Return the (x, y) coordinate for the center point of the cell that contains the specified text.  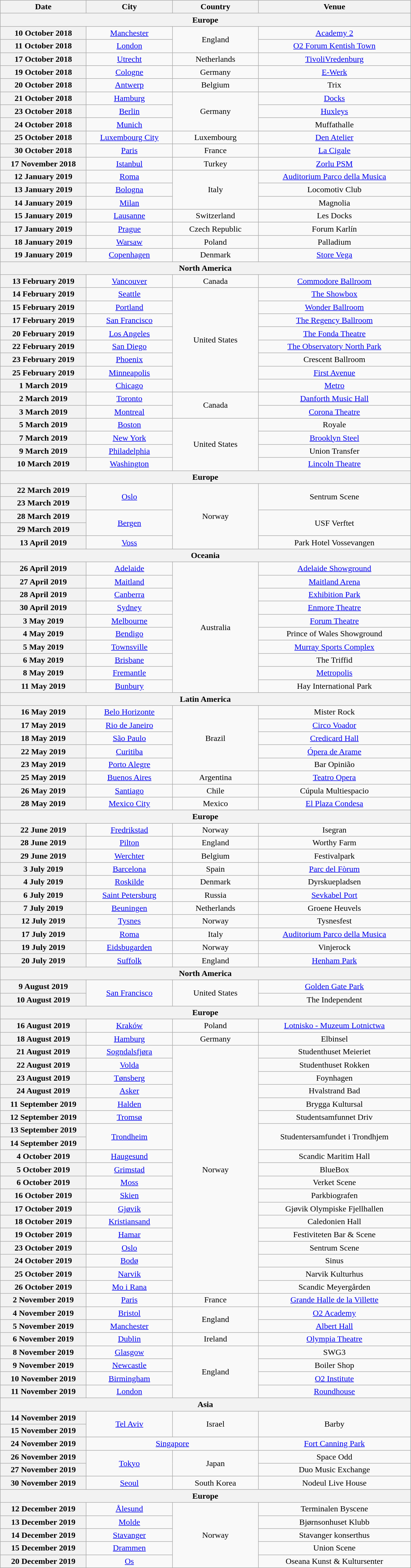
14 November 2019 (43, 1418)
Albert Hall (335, 1326)
Tel Aviv (130, 1424)
Duo Music Exchange (335, 1470)
O2 Academy (335, 1313)
23 March 2019 (43, 503)
10 October 2018 (43, 33)
18 October 2019 (43, 1222)
Montreal (130, 412)
Czech Republic (215, 229)
Sydney (130, 608)
13 September 2019 (43, 1130)
Circo Voador (335, 725)
Brisbane (130, 660)
The Independent (335, 1000)
Skien (130, 1195)
13 February 2019 (43, 281)
Hay International Park (335, 686)
15 December 2019 (43, 1548)
23 August 2019 (43, 1078)
Stavanger konserthus (335, 1535)
BlueBox (335, 1169)
22 February 2019 (43, 346)
7 March 2019 (43, 438)
Chile (215, 790)
10 March 2019 (43, 464)
Union Transfer (335, 451)
11 November 2019 (43, 1391)
The Fonda Theatre (335, 333)
Oceania (205, 555)
4 May 2019 (43, 634)
Scandic Meyergården (335, 1287)
Metro (335, 386)
Adelaide (130, 568)
Muffathalle (335, 124)
Verket Scene (335, 1182)
Docks (335, 98)
4 October 2019 (43, 1156)
12 January 2019 (43, 177)
Sevkabel Port (335, 895)
First Avenue (335, 372)
Boiler Shop (335, 1365)
Scandic Maritim Hall (335, 1156)
Minneapolis (130, 372)
Melbourne (130, 621)
Roskilde (130, 882)
Saint Petersburg (130, 895)
1 March 2019 (43, 386)
Israel (215, 1424)
13 January 2019 (43, 190)
The Showbox (335, 294)
11 October 2018 (43, 46)
8 November 2019 (43, 1352)
Terminalen Byscene (335, 1509)
25 May 2019 (43, 777)
Grimstad (130, 1169)
Hvalstrand Bad (335, 1091)
Gjøvik Olympiske Fjellhallen (335, 1208)
Kristiansand (130, 1222)
Townsville (130, 647)
Pilton (130, 843)
14 February 2019 (43, 294)
The Triffid (335, 660)
Venue (335, 7)
24 November 2019 (43, 1444)
3 March 2019 (43, 412)
Corona Theatre (335, 412)
Cúpula Multiespacio (335, 790)
12 December 2019 (43, 1509)
Os (130, 1561)
Werchter (130, 856)
Mister Rock (335, 712)
2 March 2019 (43, 399)
Lincoln Theatre (335, 464)
15 January 2019 (43, 216)
Kraków (130, 1026)
The Regency Ballroom (335, 320)
São Paulo (130, 738)
Moss (130, 1182)
Tromsø (130, 1117)
Bodø (130, 1261)
20 December 2019 (43, 1561)
Union Scene (335, 1548)
3 July 2019 (43, 869)
29 June 2019 (43, 856)
Singapore (172, 1444)
28 March 2019 (43, 516)
Suffolk (130, 960)
3 May 2019 (43, 621)
TivoliVredenburg (335, 59)
Wonder Ballroom (335, 307)
Seattle (130, 294)
Bologna (130, 190)
16 October 2019 (43, 1195)
17 May 2019 (43, 725)
18 January 2019 (43, 242)
Teatro Opera (335, 777)
Magnolia (335, 203)
Trix (335, 85)
Volda (130, 1065)
Brygga Kultursal (335, 1104)
24 October 2019 (43, 1261)
9 August 2019 (43, 986)
17 November 2018 (43, 164)
Brooklyn Steel (335, 438)
Sinus (335, 1261)
Palladium (335, 242)
Russia (215, 895)
17 January 2019 (43, 229)
28 May 2019 (43, 804)
Henham Park (335, 960)
23 October 2018 (43, 111)
22 March 2019 (43, 490)
San Diego (130, 346)
Prince of Wales Showground (335, 634)
Molde (130, 1522)
11 September 2019 (43, 1104)
26 April 2019 (43, 568)
Foynhagen (335, 1078)
Bunbury (130, 686)
Country (215, 7)
Festivalpark (335, 856)
Exhibition Park (335, 595)
Elbinsel (335, 1039)
7 July 2019 (43, 908)
11 May 2019 (43, 686)
Phoenix (130, 359)
Isegran (335, 830)
Worthy Farm (335, 843)
Parc del Fòrum (335, 869)
16 May 2019 (43, 712)
12 September 2019 (43, 1117)
Fremantle (130, 673)
E-Werk (335, 72)
Newcastle (130, 1365)
Bar Opinião (335, 764)
Argentina (215, 777)
4 July 2019 (43, 882)
19 October 2018 (43, 72)
Switzerland (215, 216)
Parkbiografen (335, 1195)
Tønsberg (130, 1078)
Seoul (130, 1483)
Haugesund (130, 1156)
Credicard Hall (335, 738)
Rio de Janeiro (130, 725)
Caledonien Hall (335, 1222)
17 October 2018 (43, 59)
15 February 2019 (43, 307)
Bendigo (130, 634)
21 August 2019 (43, 1052)
Buenos Aires (130, 777)
Lausanne (130, 216)
Fort Canning Park (335, 1444)
Munich (130, 124)
19 January 2019 (43, 255)
Studenthuset Rokken (335, 1065)
10 November 2019 (43, 1378)
2 November 2019 (43, 1300)
Curitiba (130, 751)
18 August 2019 (43, 1039)
Sogndalsfjøra (130, 1052)
Narvik Kulturhus (335, 1274)
Grande Halle de la Villette (335, 1300)
Park Hotel Vossevangen (335, 542)
Maitland (130, 582)
Washington (130, 464)
Mexico City (130, 804)
Glasgow (130, 1352)
Golden Gate Park (335, 986)
5 November 2019 (43, 1326)
8 May 2019 (43, 673)
Maitland Arena (335, 582)
28 June 2019 (43, 843)
24 October 2018 (43, 124)
Prague (130, 229)
Enmore Theatre (335, 608)
Academy 2 (335, 33)
26 November 2019 (43, 1457)
Fredrikstad (130, 830)
Studentersamfundet i Trondhjem (335, 1137)
Studenthuset Meieriet (335, 1052)
Dyrskuepladsen (335, 882)
6 November 2019 (43, 1339)
Ireland (215, 1339)
17 July 2019 (43, 934)
Drammen (130, 1548)
Stavanger (130, 1535)
14 January 2019 (43, 203)
Mexico (215, 804)
USF Verftet (335, 523)
21 October 2018 (43, 98)
Nodeul Live House (335, 1483)
30 November 2019 (43, 1483)
Date (43, 7)
Barby (335, 1424)
29 March 2019 (43, 529)
Huxleys (335, 111)
Turkey (215, 164)
Barcelona (130, 869)
19 October 2019 (43, 1235)
Eidsbugarden (130, 947)
Hamar (130, 1235)
Warsaw (130, 242)
Murray Sports Complex (335, 647)
La Cigale (335, 150)
5 May 2019 (43, 647)
Vinjerock (335, 947)
Commodore Ballroom (335, 281)
Bjørnsonhuset Klubb (335, 1522)
26 May 2019 (43, 790)
5 March 2019 (43, 425)
23 October 2019 (43, 1248)
12 July 2019 (43, 921)
23 May 2019 (43, 764)
13 December 2019 (43, 1522)
Halden (130, 1104)
17 February 2019 (43, 320)
Festiviteten Bar & Scene (335, 1235)
Luxembourg City (130, 137)
Belo Horizonte (130, 712)
18 May 2019 (43, 738)
Bergen (130, 523)
O2 Forum Kentish Town (335, 46)
27 November 2019 (43, 1470)
Voss (130, 542)
25 October 2018 (43, 137)
30 October 2018 (43, 150)
19 July 2019 (43, 947)
City (130, 7)
Beuningen (130, 908)
28 April 2019 (43, 595)
Ópera de Arame (335, 751)
Toronto (130, 399)
Roundhouse (335, 1391)
10 August 2019 (43, 1000)
Forum Karlín (335, 229)
Den Atelier (335, 137)
Boston (130, 425)
Milan (130, 203)
Oseana Kunst & Kultursenter (335, 1561)
Trondheim (130, 1137)
Istanbul (130, 164)
Philadelphia (130, 451)
Portland (130, 307)
El Plaza Condesa (335, 804)
22 June 2019 (43, 830)
Brazil (215, 738)
20 October 2018 (43, 85)
Berlin (130, 111)
Birmingham (130, 1378)
25 February 2019 (43, 372)
New York (130, 438)
15 November 2019 (43, 1431)
Luxembourg (215, 137)
26 October 2019 (43, 1287)
22 August 2019 (43, 1065)
20 July 2019 (43, 960)
South Korea (215, 1483)
Locomotiv Club (335, 190)
Los Angeles (130, 333)
Lotnisko - Muzeum Lotnictwa (335, 1026)
Studentsamfunnet Driv (335, 1117)
Adelaide Showground (335, 568)
Antwerp (130, 85)
Tysnesfest (335, 921)
Space Odd (335, 1457)
20 February 2019 (43, 333)
Porto Alegre (130, 764)
13 April 2019 (43, 542)
24 August 2019 (43, 1091)
Asia (205, 1404)
14 September 2019 (43, 1143)
Olympia Theatre (335, 1339)
O2 Institute (335, 1378)
17 October 2019 (43, 1208)
9 March 2019 (43, 451)
Ålesund (130, 1509)
30 April 2019 (43, 608)
Latin America (205, 699)
Gjøvik (130, 1208)
9 November 2019 (43, 1365)
Bristol (130, 1313)
14 December 2019 (43, 1535)
Tokyo (130, 1463)
4 November 2019 (43, 1313)
Utrecht (130, 59)
Danforth Music Hall (335, 399)
Forum Theatre (335, 621)
5 October 2019 (43, 1169)
Canberra (130, 595)
Dublin (130, 1339)
SWG3 (335, 1352)
Narvik (130, 1274)
Japan (215, 1463)
Asker (130, 1091)
Royale (335, 425)
Santiago (130, 790)
Australia (215, 627)
23 February 2019 (43, 359)
6 July 2019 (43, 895)
Tysnes (130, 921)
Zorlu PSM (335, 164)
6 October 2019 (43, 1182)
16 August 2019 (43, 1026)
Metropolis (335, 673)
Store Vega (335, 255)
Crescent Ballroom (335, 359)
The Observatory North Park (335, 346)
Les Docks (335, 216)
Vancouver (130, 281)
Spain (215, 869)
6 May 2019 (43, 660)
Groene Heuvels (335, 908)
25 October 2019 (43, 1274)
22 May 2019 (43, 751)
27 April 2019 (43, 582)
Copenhagen (130, 255)
Chicago (130, 386)
Mo i Rana (130, 1287)
Cologne (130, 72)
